Extract the (x, y) coordinate from the center of the cell holding the provided text.  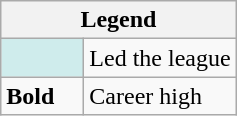
Career high (160, 96)
Legend (118, 20)
Bold (42, 96)
Led the league (160, 58)
